Find where the given text appears and provide that cell's center as [X, Y] coordinate. 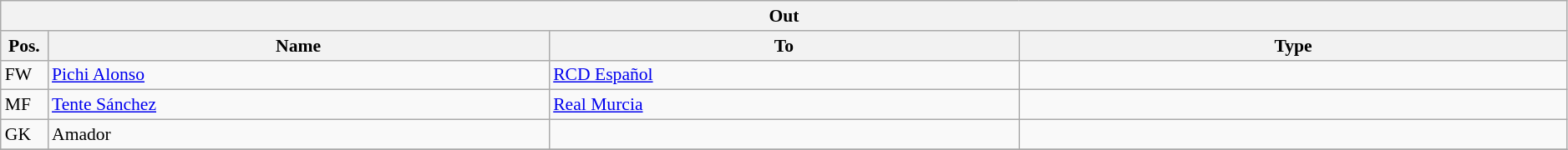
Tente Sánchez [298, 105]
Pichi Alonso [298, 75]
Real Murcia [784, 105]
To [784, 46]
Name [298, 46]
Out [784, 16]
Pos. [24, 46]
RCD Español [784, 75]
Type [1293, 46]
FW [24, 75]
GK [24, 135]
Amador [298, 135]
MF [24, 105]
